Output the [x, y] coordinate of the center of the cell containing the given text.  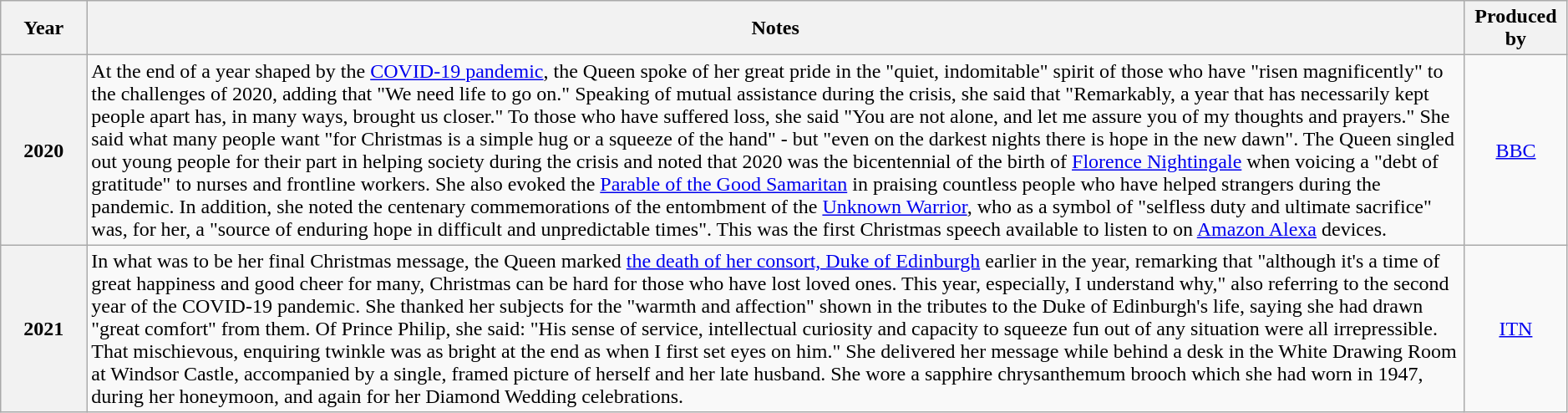
2021 [43, 329]
Year [43, 28]
Producedby [1516, 28]
2020 [43, 150]
Notes [775, 28]
ITN [1516, 329]
BBC [1516, 150]
